Pinpoint the cell where the given text exists, returning its (x, y) midpoint coordinate. 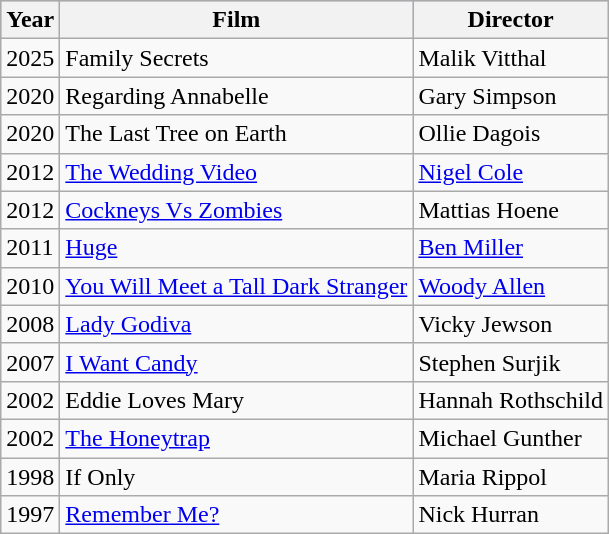
Cockneys Vs Zombies (236, 210)
Ollie Dagois (511, 134)
Nigel Cole (511, 172)
Eddie Loves Mary (236, 400)
Remember Me? (236, 515)
Woody Allen (511, 286)
2010 (30, 286)
Malik Vitthal (511, 58)
Mattias Hoene (511, 210)
Maria Rippol (511, 477)
The Last Tree on Earth (236, 134)
Ben Miller (511, 248)
Gary Simpson (511, 96)
Lady Godiva (236, 324)
2011 (30, 248)
Film (236, 20)
Director (511, 20)
Family Secrets (236, 58)
Stephen Surjik (511, 362)
Nick Hurran (511, 515)
Year (30, 20)
2007 (30, 362)
Hannah Rothschild (511, 400)
Regarding Annabelle (236, 96)
Vicky Jewson (511, 324)
Huge (236, 248)
2008 (30, 324)
If Only (236, 477)
1998 (30, 477)
The Honeytrap (236, 438)
2025 (30, 58)
Michael Gunther (511, 438)
You Will Meet a Tall Dark Stranger (236, 286)
I Want Candy (236, 362)
1997 (30, 515)
The Wedding Video (236, 172)
